Determine the [X, Y] coordinate at the center of the cell enclosing the given text.  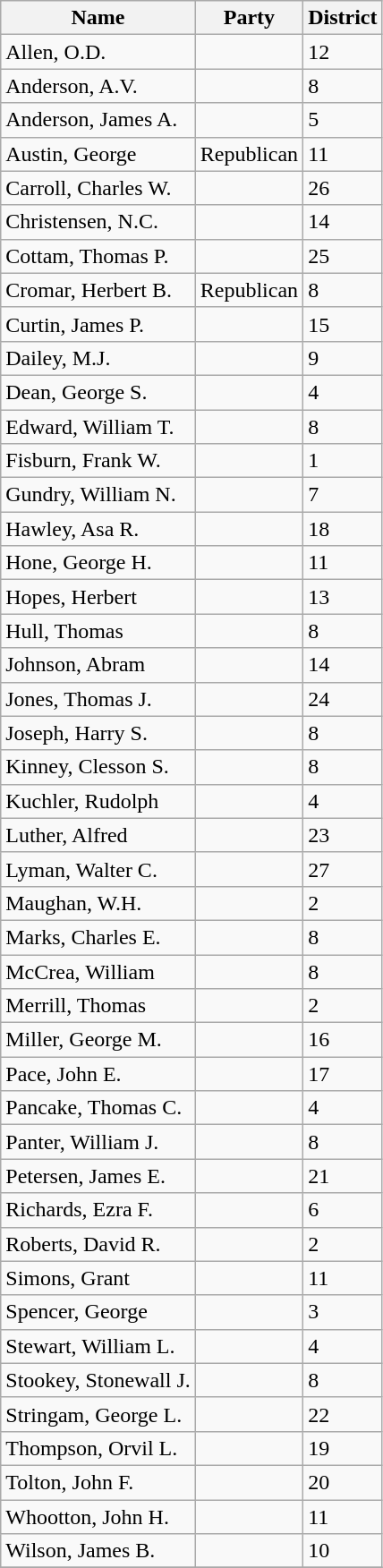
Jones, Thomas J. [98, 699]
22 [343, 1414]
Party [249, 18]
24 [343, 699]
Hawley, Asa R. [98, 529]
Christensen, N.C. [98, 222]
Fisburn, Frank W. [98, 461]
19 [343, 1448]
16 [343, 1040]
Gundry, William N. [98, 495]
20 [343, 1482]
Johnson, Abram [98, 665]
Simons, Grant [98, 1278]
Kuchler, Rudolph [98, 801]
Pace, John E. [98, 1074]
1 [343, 461]
Spencer, George [98, 1312]
17 [343, 1074]
18 [343, 529]
10 [343, 1551]
Joseph, Harry S. [98, 733]
Petersen, James E. [98, 1176]
Richards, Ezra F. [98, 1210]
Stookey, Stonewall J. [98, 1380]
Dailey, M.J. [98, 358]
Roberts, David R. [98, 1244]
26 [343, 188]
15 [343, 324]
3 [343, 1312]
Name [98, 18]
25 [343, 256]
6 [343, 1210]
Anderson, A.V. [98, 86]
5 [343, 120]
Tolton, John F. [98, 1482]
Stringam, George L. [98, 1414]
Luther, Alfred [98, 835]
12 [343, 52]
District [343, 18]
Cromar, Herbert B. [98, 290]
Carroll, Charles W. [98, 188]
Curtin, James P. [98, 324]
27 [343, 869]
Allen, O.D. [98, 52]
Hopes, Herbert [98, 597]
Cottam, Thomas P. [98, 256]
Maughan, W.H. [98, 903]
Pancake, Thomas C. [98, 1108]
Dean, George S. [98, 392]
Merrill, Thomas [98, 1006]
Panter, William J. [98, 1142]
Marks, Charles E. [98, 937]
9 [343, 358]
Anderson, James A. [98, 120]
Lyman, Walter C. [98, 869]
Hull, Thomas [98, 631]
Hone, George H. [98, 563]
McCrea, William [98, 971]
Stewart, William L. [98, 1346]
23 [343, 835]
Wilson, James B. [98, 1551]
Edward, William T. [98, 427]
7 [343, 495]
Thompson, Orvil L. [98, 1448]
21 [343, 1176]
Miller, George M. [98, 1040]
13 [343, 597]
Austin, George [98, 154]
Whootton, John H. [98, 1517]
Kinney, Clesson S. [98, 767]
